Detect which cell encompasses the target text, then output its (x, y) center coordinate. 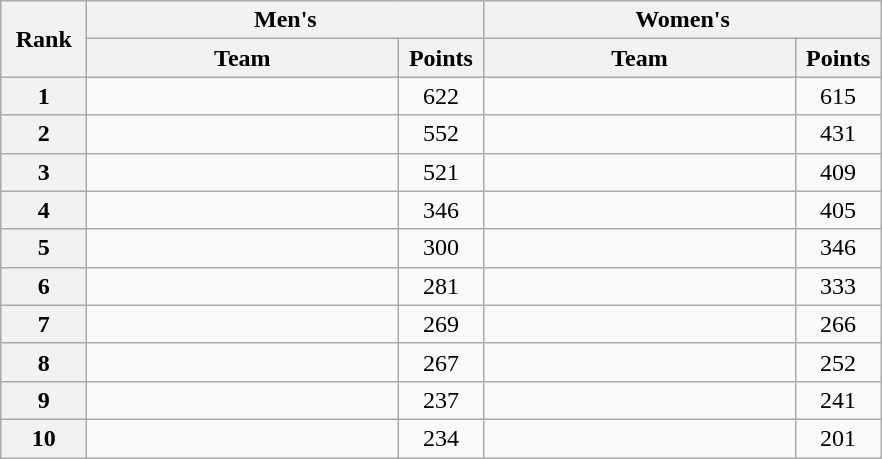
333 (838, 286)
2 (44, 134)
267 (441, 362)
8 (44, 362)
Men's (286, 20)
1 (44, 96)
615 (838, 96)
622 (441, 96)
252 (838, 362)
405 (838, 210)
Rank (44, 39)
269 (441, 324)
6 (44, 286)
9 (44, 400)
10 (44, 438)
3 (44, 172)
300 (441, 248)
201 (838, 438)
5 (44, 248)
4 (44, 210)
234 (441, 438)
521 (441, 172)
7 (44, 324)
431 (838, 134)
241 (838, 400)
266 (838, 324)
281 (441, 286)
409 (838, 172)
552 (441, 134)
237 (441, 400)
Women's (682, 20)
